Find where the given text appears and provide that cell's center as (x, y) coordinate. 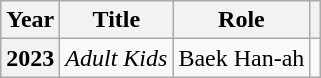
Role (242, 20)
Baek Han-ah (242, 58)
2023 (30, 58)
Year (30, 20)
Title (116, 20)
Adult Kids (116, 58)
